Find where the given text appears and provide that cell's center as (x, y) coordinate. 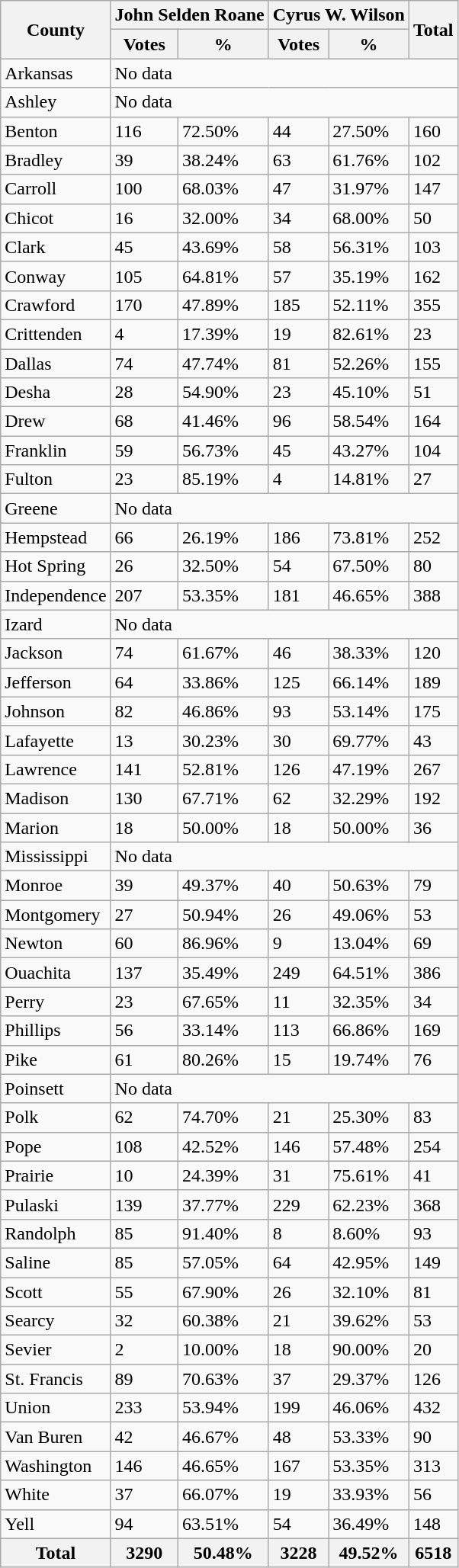
46 (299, 653)
10.00% (223, 1350)
169 (433, 1031)
36 (433, 827)
104 (433, 451)
74.70% (223, 1117)
64.81% (223, 276)
Union (56, 1408)
43.27% (369, 451)
10 (144, 1175)
53.94% (223, 1408)
36.49% (369, 1524)
Fulton (56, 479)
52.81% (223, 769)
125 (299, 682)
Dallas (56, 364)
75.61% (369, 1175)
17.39% (223, 334)
38.33% (369, 653)
Drew (56, 422)
31 (299, 1175)
76 (433, 1060)
Montgomery (56, 915)
Greene (56, 508)
66.14% (369, 682)
49.52% (369, 1553)
Hot Spring (56, 566)
233 (144, 1408)
164 (433, 422)
68 (144, 422)
96 (299, 422)
89 (144, 1379)
Prairie (56, 1175)
47 (299, 189)
35.19% (369, 276)
Chicot (56, 218)
11 (299, 1002)
67.71% (223, 798)
Lafayette (56, 740)
Phillips (56, 1031)
57.05% (223, 1262)
199 (299, 1408)
32 (144, 1321)
14.81% (369, 479)
Newton (56, 944)
388 (433, 595)
27.50% (369, 131)
26.19% (223, 537)
Hempstead (56, 537)
29.37% (369, 1379)
432 (433, 1408)
207 (144, 595)
Benton (56, 131)
35.49% (223, 973)
Ouachita (56, 973)
189 (433, 682)
42.52% (223, 1146)
267 (433, 769)
355 (433, 305)
67.50% (369, 566)
47.89% (223, 305)
100 (144, 189)
50.63% (369, 886)
192 (433, 798)
Crittenden (56, 334)
57.48% (369, 1146)
25.30% (369, 1117)
47.74% (223, 364)
Marion (56, 827)
19.74% (369, 1060)
28 (144, 393)
313 (433, 1466)
229 (299, 1204)
69 (433, 944)
186 (299, 537)
90.00% (369, 1350)
148 (433, 1524)
3290 (144, 1553)
Perry (56, 1002)
56.73% (223, 451)
John Selden Roane (189, 15)
Arkansas (56, 73)
County (56, 30)
2 (144, 1350)
Mississippi (56, 857)
185 (299, 305)
Madison (56, 798)
47.19% (369, 769)
50.94% (223, 915)
103 (433, 247)
167 (299, 1466)
130 (144, 798)
252 (433, 537)
147 (433, 189)
64.51% (369, 973)
52.26% (369, 364)
85.19% (223, 479)
Ashley (56, 102)
105 (144, 276)
Izard (56, 624)
30.23% (223, 740)
66.86% (369, 1031)
68.00% (369, 218)
60.38% (223, 1321)
62.23% (369, 1204)
155 (433, 364)
149 (433, 1262)
49.06% (369, 915)
49.37% (223, 886)
39.62% (369, 1321)
181 (299, 595)
254 (433, 1146)
54.90% (223, 393)
8 (299, 1233)
50 (433, 218)
50.48% (223, 1553)
40 (299, 886)
386 (433, 973)
46.86% (223, 711)
68.03% (223, 189)
91.40% (223, 1233)
Washington (56, 1466)
3228 (299, 1553)
White (56, 1495)
90 (433, 1437)
20 (433, 1350)
6518 (433, 1553)
42 (144, 1437)
Pulaski (56, 1204)
13.04% (369, 944)
Polk (56, 1117)
Cyrus W. Wilson (339, 15)
42.95% (369, 1262)
102 (433, 160)
55 (144, 1292)
67.90% (223, 1292)
82 (144, 711)
15 (299, 1060)
82.61% (369, 334)
69.77% (369, 740)
24.39% (223, 1175)
175 (433, 711)
Desha (56, 393)
66 (144, 537)
32.10% (369, 1292)
41.46% (223, 422)
53.14% (369, 711)
Monroe (56, 886)
Carroll (56, 189)
58 (299, 247)
33.14% (223, 1031)
80.26% (223, 1060)
Franklin (56, 451)
368 (433, 1204)
61.67% (223, 653)
141 (144, 769)
Poinsett (56, 1089)
43 (433, 740)
Crawford (56, 305)
116 (144, 131)
Conway (56, 276)
32.29% (369, 798)
160 (433, 131)
170 (144, 305)
51 (433, 393)
67.65% (223, 1002)
63.51% (223, 1524)
9 (299, 944)
66.07% (223, 1495)
30 (299, 740)
Clark (56, 247)
58.54% (369, 422)
59 (144, 451)
73.81% (369, 537)
Pike (56, 1060)
63 (299, 160)
Scott (56, 1292)
Lawrence (56, 769)
Sevier (56, 1350)
32.35% (369, 1002)
31.97% (369, 189)
33.93% (369, 1495)
44 (299, 131)
60 (144, 944)
162 (433, 276)
46.67% (223, 1437)
38.24% (223, 160)
80 (433, 566)
32.50% (223, 566)
83 (433, 1117)
56.31% (369, 247)
72.50% (223, 131)
61.76% (369, 160)
Pope (56, 1146)
52.11% (369, 305)
37.77% (223, 1204)
61 (144, 1060)
70.63% (223, 1379)
79 (433, 886)
86.96% (223, 944)
45.10% (369, 393)
8.60% (369, 1233)
Searcy (56, 1321)
Van Buren (56, 1437)
43.69% (223, 247)
Yell (56, 1524)
13 (144, 740)
Johnson (56, 711)
Jackson (56, 653)
249 (299, 973)
Independence (56, 595)
53.33% (369, 1437)
Randolph (56, 1233)
Bradley (56, 160)
137 (144, 973)
139 (144, 1204)
108 (144, 1146)
57 (299, 276)
94 (144, 1524)
32.00% (223, 218)
113 (299, 1031)
St. Francis (56, 1379)
41 (433, 1175)
Saline (56, 1262)
48 (299, 1437)
16 (144, 218)
33.86% (223, 682)
Jefferson (56, 682)
120 (433, 653)
46.06% (369, 1408)
